Find where the given text appears and provide that cell's center as [x, y] coordinate. 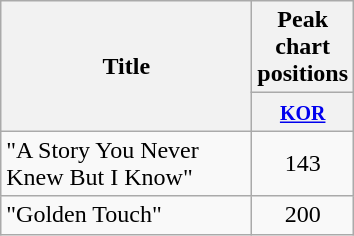
"A Story You Never Knew But I Know" [126, 164]
Title [126, 66]
"Golden Touch" [126, 215]
Peak chart positions [303, 47]
KOR [303, 112]
143 [303, 164]
200 [303, 215]
